Identify which cell holds the provided text, then report its [X, Y] central coordinate. 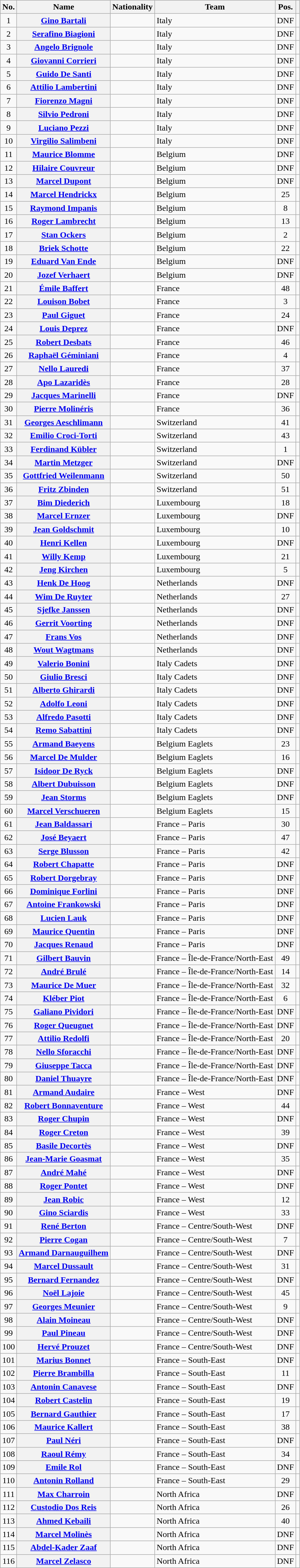
Roger Queugnet [63, 1025]
André Mahé [63, 1172]
Marcel De Mulder [63, 757]
100 [8, 1347]
75 [8, 1012]
Abdel-Kader Zaaf [63, 1548]
Armand Baeyens [63, 744]
André Brulé [63, 971]
98 [8, 1320]
78 [8, 1052]
Giuseppe Tacca [63, 1065]
Robert Chapatte [63, 864]
92 [8, 1239]
Martin Metzger [63, 462]
Attilio Lambertini [63, 87]
56 [8, 757]
Adolfo Leoni [63, 704]
Luciano Pezzi [63, 127]
Pierre Molinéris [63, 409]
Nello Sforacchi [63, 1052]
Marcel Verschueren [63, 811]
Guido De Santi [63, 74]
Giovanni Corrieri [63, 61]
Roger Lambrecht [63, 221]
Antonin Canavese [63, 1387]
104 [8, 1400]
Bim Diederich [63, 503]
Kléber Piot [63, 998]
53 [8, 717]
81 [8, 1092]
63 [8, 851]
84 [8, 1132]
65 [8, 878]
Jean Baldassari [63, 824]
Paul Pineau [63, 1333]
Jeng Kirchen [63, 569]
Sjefke Janssen [63, 610]
Lucien Lauk [63, 918]
70 [8, 945]
Maurice De Muer [63, 985]
Antonin Rolland [63, 1481]
Frans Vos [63, 637]
Henri Kellen [63, 543]
Emilio Croci-Torti [63, 436]
Roger Chupin [63, 1119]
Max Charroin [63, 1494]
Team [215, 7]
106 [8, 1427]
60 [8, 811]
71 [8, 958]
113 [8, 1521]
Jean-Marie Goasmat [63, 1159]
Jozef Verhaert [63, 275]
Henk De Hoog [63, 583]
René Berton [63, 1226]
Giulio Bresci [63, 677]
112 [8, 1507]
Alain Moineau [63, 1320]
Jacques Marinelli [63, 396]
86 [8, 1159]
Daniel Thuayre [63, 1079]
Jean Storms [63, 797]
Serafino Biagioni [63, 34]
90 [8, 1213]
Robert Dorgebray [63, 878]
Louison Bobet [63, 302]
Jean Goldschmit [63, 529]
Hilaire Couvreur [63, 168]
Nationality [133, 7]
Galiano Pividori [63, 1012]
Armand Audaire [63, 1092]
Marcel Molinès [63, 1534]
61 [8, 824]
Marcel Dupont [63, 181]
Wout Wagtmans [63, 650]
Georges Meunier [63, 1306]
Jacques Renaud [63, 945]
Pos. [286, 7]
Maurice Kallert [63, 1427]
Custodio Dos Reis [63, 1507]
96 [8, 1293]
73 [8, 985]
91 [8, 1226]
Nello Lauredi [63, 369]
80 [8, 1079]
Fritz Zbinden [63, 489]
76 [8, 1025]
Marcel Zelasco [63, 1561]
83 [8, 1119]
Gino Sciardis [63, 1213]
79 [8, 1065]
88 [8, 1186]
Bernard Fernandez [63, 1280]
Alberto Ghirardi [63, 690]
Jean Robic [63, 1199]
69 [8, 931]
Bernard Gauthier [63, 1413]
82 [8, 1106]
Silvio Pedroni [63, 114]
Raymond Impanis [63, 208]
Serge Blusson [63, 851]
99 [8, 1333]
Emile Rol [63, 1467]
52 [8, 704]
93 [8, 1253]
Georges Aeschlimann [63, 422]
No. [8, 7]
64 [8, 864]
109 [8, 1467]
Marcel Hendrickx [63, 195]
Apo Lazaridès [63, 382]
102 [8, 1373]
Stan Ockers [63, 235]
105 [8, 1413]
108 [8, 1454]
Dominique Forlini [63, 891]
114 [8, 1534]
Gino Bartali [63, 20]
Maurice Blomme [63, 154]
Hervé Prouzet [63, 1347]
55 [8, 744]
Gilbert Bauvin [63, 958]
101 [8, 1360]
Roger Pontet [63, 1186]
Ahmed Kebaili [63, 1521]
Pierre Cogan [63, 1239]
62 [8, 838]
54 [8, 730]
95 [8, 1280]
74 [8, 998]
85 [8, 1146]
59 [8, 797]
Angelo Brignole [63, 47]
Wim De Ruyter [63, 597]
Alfredo Pasotti [63, 717]
Remo Sabattini [63, 730]
Basile Decortès [63, 1146]
Virgilio Salimbeni [63, 141]
Ferdinand Kübler [63, 449]
Eduard Van Ende [63, 262]
116 [8, 1561]
Armand Darnauguilhem [63, 1253]
Antoine Frankowski [63, 905]
Willy Kemp [63, 556]
Briek Schotte [63, 248]
72 [8, 971]
58 [8, 784]
Isidoor De Ryck [63, 770]
Pierre Brambilla [63, 1373]
97 [8, 1306]
José Beyaert [63, 838]
77 [8, 1039]
Marcel Ernzer [63, 516]
Raphaël Géminiani [63, 355]
Valerio Bonini [63, 663]
110 [8, 1481]
Paul Néri [63, 1440]
57 [8, 770]
Robert Desbats [63, 342]
Marcel Dussault [63, 1266]
Name [63, 7]
Attilio Redolfi [63, 1039]
Albert Dubuisson [63, 784]
Marius Bonnet [63, 1360]
115 [8, 1548]
67 [8, 905]
68 [8, 918]
Roger Creton [63, 1132]
94 [8, 1266]
Paul Giguet [63, 315]
Raoul Rémy [63, 1454]
Robert Bonnaventure [63, 1106]
Robert Castelin [63, 1400]
Gerrit Voorting [63, 623]
87 [8, 1172]
Noël Lajoie [63, 1293]
Maurice Quentin [63, 931]
107 [8, 1440]
Louis Deprez [63, 328]
Gottfried Weilenmann [63, 476]
89 [8, 1199]
111 [8, 1494]
Fiorenzo Magni [63, 101]
66 [8, 891]
Émile Baffert [63, 288]
103 [8, 1387]
